Extract the (X, Y) coordinate from the center of the cell holding the provided text.  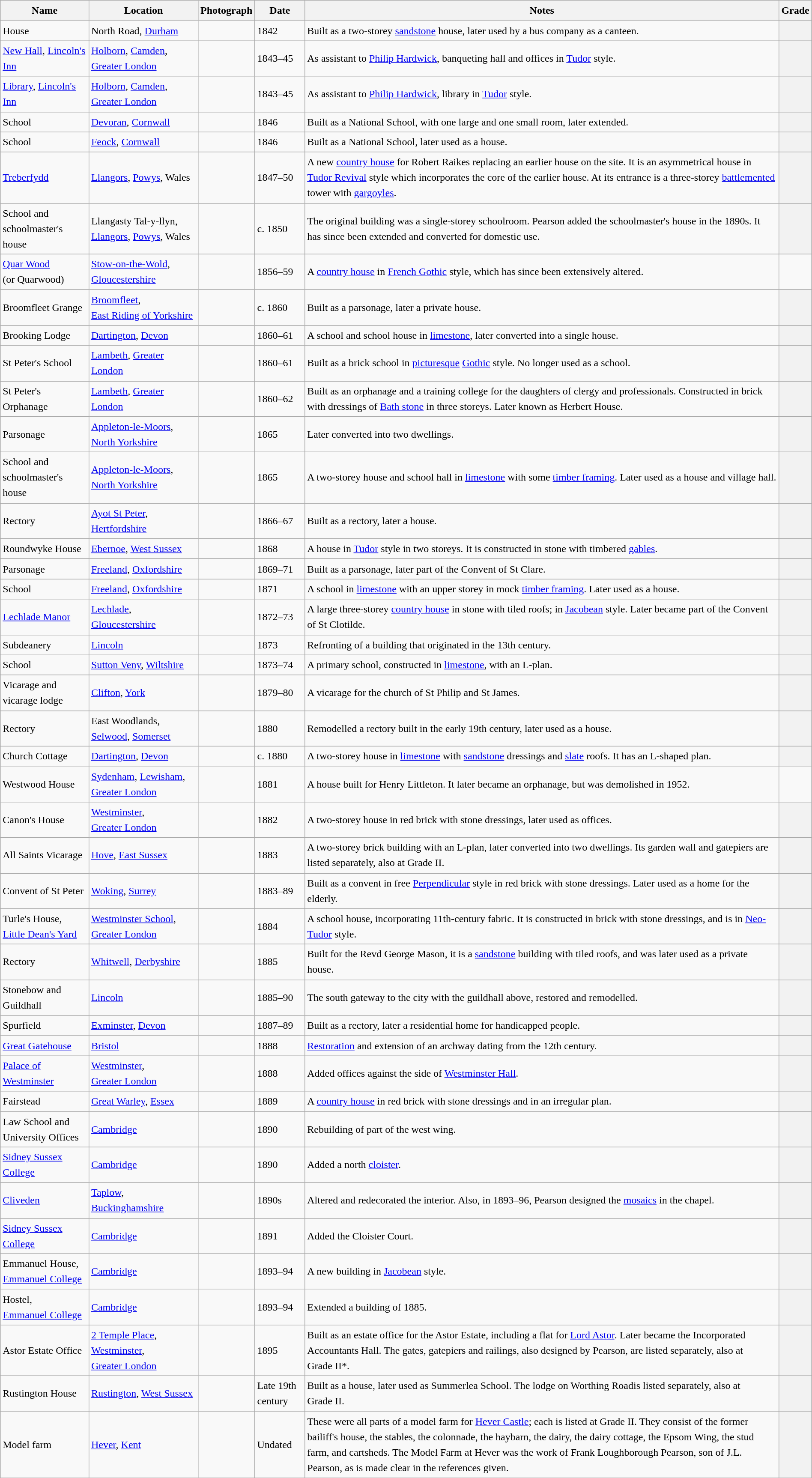
1880 (280, 728)
House (45, 31)
Devoran, Cornwall (143, 122)
Library, Lincoln's Inn (45, 94)
Taplow, Buckinghamshire (143, 1200)
Built as a parsonage, later part of the Convent of St Clare. (542, 569)
1883 (280, 855)
Added the Cloister Court. (542, 1236)
2 Temple Place, Westminster,Greater London (143, 1350)
Extended a building of 1885. (542, 1307)
Bristol (143, 1046)
1895 (280, 1350)
1860–62 (280, 399)
Church Cottage (45, 756)
A large three-storey country house in stone with tiled roofs; in Jacobean style. Later became part of the Convent of St Clotilde. (542, 617)
1890s (280, 1200)
As assistant to Philip Hardwick, banqueting hall and offices in Tudor style. (542, 58)
A vicarage for the church of St Philip and St James. (542, 693)
1879–80 (280, 693)
Great Gatehouse (45, 1046)
Canon's House (45, 820)
Photograph (227, 10)
c. 1850 (280, 229)
1872–73 (280, 617)
A primary school, constructed in limestone, with an L-plan. (542, 665)
1891 (280, 1236)
1885 (280, 962)
Emmanuel House,Emmanuel College (45, 1271)
Subdeanery (45, 645)
Cliveden (45, 1200)
1868 (280, 549)
Lechlade, Gloucestershire (143, 617)
A school and school house in limestone, later converted into a single house. (542, 335)
The south gateway to the city with the guildhall above, restored and remodelled. (542, 998)
Broomfleet,East Riding of Yorkshire (143, 308)
Westwood House (45, 784)
1871 (280, 589)
Great Warley, Essex (143, 1102)
Fairstead (45, 1102)
North Road, Durham (143, 31)
Exminster, Devon (143, 1025)
Sydenham, Lewisham,Greater London (143, 784)
A country house in French Gothic style, which has since been extensively altered. (542, 272)
Quar Wood(or Quarwood) (45, 272)
Vicarage and vicarage lodge (45, 693)
As assistant to Philip Hardwick, library in Tudor style. (542, 94)
Built as a rectory, later a house. (542, 521)
Sutton Veny, Wiltshire (143, 665)
Hostel,Emmanuel College (45, 1307)
1842 (280, 31)
Rustington House (45, 1394)
Astor Estate Office (45, 1350)
1856–59 (280, 272)
Brooking Lodge (45, 335)
A school house, incorporating 11th-century fabric. It is constructed in brick with stone dressings, and is in Neo-Tudor style. (542, 927)
Built as a rectory, later a residential home for handicapped people. (542, 1025)
Stonebow and Guildhall (45, 998)
1869–71 (280, 569)
Convent of St Peter (45, 891)
1873 (280, 645)
Built as a house, later used as Summerlea School. The lodge on Worthing Roadis listed separately, also at Grade II. (542, 1394)
Treberfydd (45, 177)
Grade (795, 10)
1885–90 (280, 998)
1873–74 (280, 665)
Westminster School, Greater London (143, 927)
Built for the Revd George Mason, it is a sandstone building with tiled roofs, and was later used as a private house. (542, 962)
Added a north cloister. (542, 1165)
Undated (280, 1445)
Remodelled a rectory built in the early 19th century, later used as a house. (542, 728)
Woking, Surrey (143, 891)
Built as a National School, later used as a house. (542, 142)
c. 1880 (280, 756)
Clifton, York (143, 693)
Roundwyke House (45, 549)
Stow-on-the-Wold, Gloucestershire (143, 272)
Broomfleet Grange (45, 308)
Built as a parsonage, later a private house. (542, 308)
1887–89 (280, 1025)
Later converted into two dwellings. (542, 434)
Name (45, 10)
Hove, East Sussex (143, 855)
Palace of Westminster (45, 1073)
Llangors, Powys, Wales (143, 177)
Hever, Kent (143, 1445)
Whitwell, Derbyshire (143, 962)
Built as a National School, with one large and one small room, later extended. (542, 122)
c. 1860 (280, 308)
Ayot St Peter, Hertfordshire (143, 521)
A school in limestone with an upper storey in mock timber framing. Later used as a house. (542, 589)
St Peter's School (45, 363)
Spurfield (45, 1025)
Llangasty Tal-y-llyn, Llangors, Powys, Wales (143, 229)
Added offices against the side of Westminster Hall. (542, 1073)
1847–50 (280, 177)
Restoration and extension of an archway dating from the 12th century. (542, 1046)
A house in Tudor style in two storeys. It is constructed in stone with timbered gables. (542, 549)
East Woodlands, Selwood, Somerset (143, 728)
Rustington, West Sussex (143, 1394)
1889 (280, 1102)
A country house in red brick with stone dressings and in an irregular plan. (542, 1102)
Altered and redecorated the interior. Also, in 1893–96, Pearson designed the mosaics in the chapel. (542, 1200)
Notes (542, 10)
1883–89 (280, 891)
Late 19th century (280, 1394)
Built as a convent in free Perpendicular style in red brick with stone dressings. Later used as a home for the elderly. (542, 891)
St Peter's Orphanage (45, 399)
Law School and University Offices (45, 1129)
Model farm (45, 1445)
Feock, Cornwall (143, 142)
Refronting of a building that originated in the 13th century. (542, 645)
Built as a two-storey sandstone house, later used by a bus company as a canteen. (542, 31)
Lechlade Manor (45, 617)
A two-storey house and school hall in limestone with some timber framing. Later used as a house and village hall. (542, 478)
A new building in Jacobean style. (542, 1271)
A two-storey house in red brick with stone dressings, later used as offices. (542, 820)
New Hall, Lincoln's Inn (45, 58)
1882 (280, 820)
Location (143, 10)
1884 (280, 927)
1866–67 (280, 521)
1881 (280, 784)
Date (280, 10)
A house built for Henry Littleton. It later became an orphanage, but was demolished in 1952. (542, 784)
Rebuilding of part of the west wing. (542, 1129)
Ebernoe, West Sussex (143, 549)
Turle's House,Little Dean's Yard (45, 927)
All Saints Vicarage (45, 855)
Built as a brick school in picturesque Gothic style. No longer used as a school. (542, 363)
A two-storey house in limestone with sandstone dressings and slate roofs. It has an L-shaped plan. (542, 756)
